Scan for the cell matching the given text and deliver its [x, y] coordinate at center. 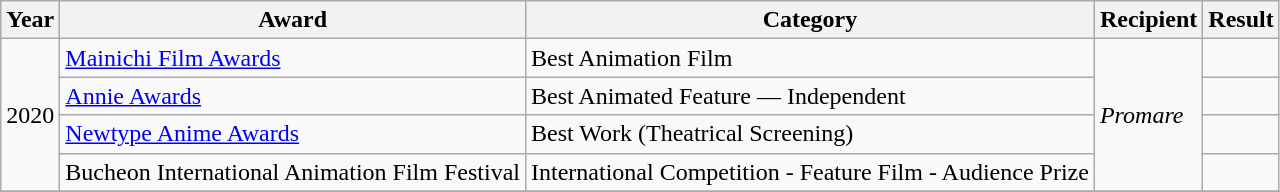
Annie Awards [293, 96]
Category [810, 20]
Best Animated Feature — Independent [810, 96]
Best Work (Theatrical Screening) [810, 134]
Promare [1148, 115]
Recipient [1148, 20]
International Competition - Feature Film - Audience Prize [810, 172]
Mainichi Film Awards [293, 58]
Newtype Anime Awards [293, 134]
Best Animation Film [810, 58]
Result [1241, 20]
Year [30, 20]
Bucheon International Animation Film Festival [293, 172]
2020 [30, 115]
Award [293, 20]
